For the text-containing cell, return its midpoint in [x, y] coordinate format. 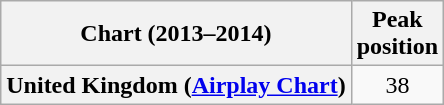
Peakposition [397, 34]
38 [397, 85]
United Kingdom (Airplay Chart) [176, 85]
Chart (2013–2014) [176, 34]
